Scan for the cell matching the given text and deliver its [X, Y] coordinate at center. 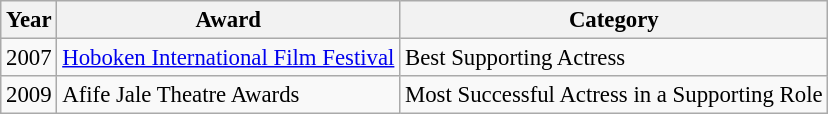
Best Supporting Actress [614, 58]
Award [228, 20]
2009 [29, 95]
Hoboken International Film Festival [228, 58]
Category [614, 20]
Year [29, 20]
Most Successful Actress in a Supporting Role [614, 95]
Afife Jale Theatre Awards [228, 95]
2007 [29, 58]
